Detect which cell encompasses the target text, then output its (X, Y) center coordinate. 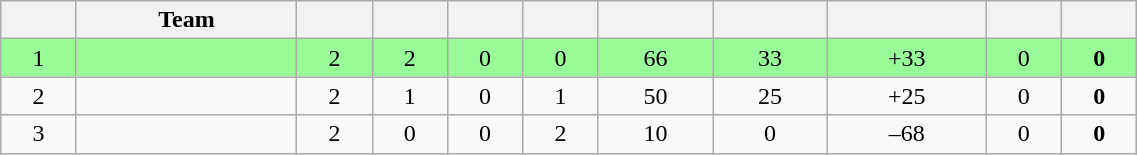
10 (656, 134)
3 (38, 134)
+33 (906, 58)
–68 (906, 134)
50 (656, 96)
+25 (906, 96)
66 (656, 58)
25 (770, 96)
Team (186, 20)
33 (770, 58)
